Capture the cell that displays the provided text and extract its [X, Y] central coordinate. 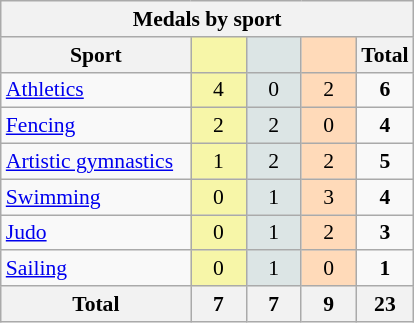
Judo [96, 233]
9 [328, 304]
Artistic gymnastics [96, 162]
Fencing [96, 126]
Medals by sport [208, 19]
Athletics [96, 90]
Sport [96, 55]
5 [384, 162]
6 [384, 90]
Swimming [96, 197]
23 [384, 304]
Sailing [96, 269]
